From the cell containing the given text, extract its center point as (X, Y) coordinate. 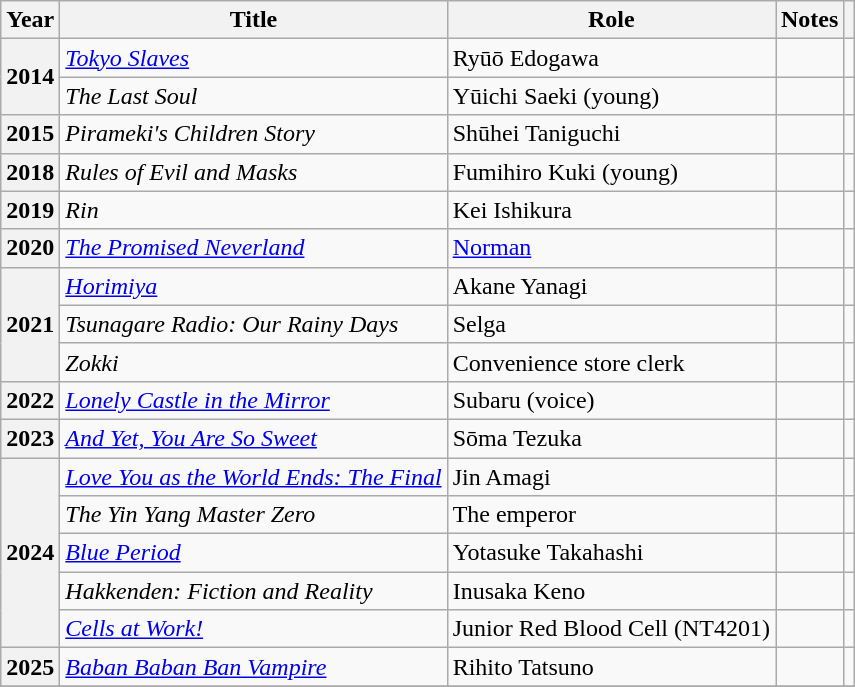
2022 (30, 400)
Kei Ishikura (611, 210)
Tsunagare Radio: Our Rainy Days (254, 324)
The emperor (611, 515)
2024 (30, 553)
Love You as the World Ends: The Final (254, 477)
Year (30, 20)
2021 (30, 324)
Akane Yanagi (611, 286)
Notes (810, 20)
Pirameki's Children Story (254, 134)
2018 (30, 172)
2025 (30, 667)
2019 (30, 210)
Fumihiro Kuki (young) (611, 172)
Horimiya (254, 286)
Rin (254, 210)
Title (254, 20)
2020 (30, 248)
Baban Baban Ban Vampire (254, 667)
The Last Soul (254, 96)
Inusaka Keno (611, 591)
Sōma Tezuka (611, 438)
Yotasuke Takahashi (611, 553)
Rules of Evil and Masks (254, 172)
Lonely Castle in the Mirror (254, 400)
Ryūō Edogawa (611, 58)
Rihito Tatsuno (611, 667)
Junior Red Blood Cell (NT4201) (611, 629)
Blue Period (254, 553)
Shūhei Taniguchi (611, 134)
Hakkenden: Fiction and Reality (254, 591)
2015 (30, 134)
Subaru (voice) (611, 400)
Cells at Work! (254, 629)
Zokki (254, 362)
Role (611, 20)
Convenience store clerk (611, 362)
2014 (30, 77)
Jin Amagi (611, 477)
And Yet, You Are So Sweet (254, 438)
Norman (611, 248)
The Yin Yang Master Zero (254, 515)
2023 (30, 438)
The Promised Neverland (254, 248)
Yūichi Saeki (young) (611, 96)
Tokyo Slaves (254, 58)
Selga (611, 324)
